Locate the cell with the specified text and output its (x, y) center coordinate. 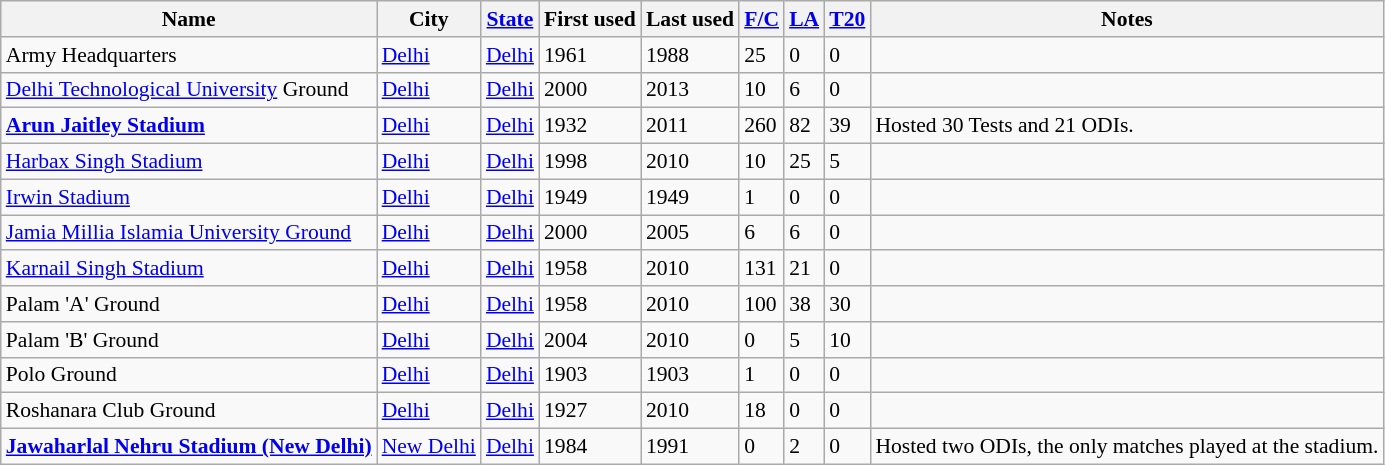
Hosted 30 Tests and 21 ODIs. (1126, 126)
1991 (690, 447)
1961 (590, 55)
Roshanara Club Ground (189, 411)
Harbax Singh Stadium (189, 162)
Polo Ground (189, 375)
Notes (1126, 19)
82 (804, 126)
State (510, 19)
LA (804, 19)
Last used (690, 19)
Jamia Millia Islamia University Ground (189, 233)
1984 (590, 447)
Hosted two ODIs, the only matches played at the stadium. (1126, 447)
2 (804, 447)
City (429, 19)
Jawaharlal Nehru Stadium (New Delhi) (189, 447)
1998 (590, 162)
2013 (690, 90)
Irwin Stadium (189, 197)
21 (804, 269)
1932 (590, 126)
1927 (590, 411)
38 (804, 304)
2011 (690, 126)
Palam 'B' Ground (189, 340)
First used (590, 19)
30 (847, 304)
T20 (847, 19)
Name (189, 19)
Army Headquarters (189, 55)
2005 (690, 233)
39 (847, 126)
Palam 'A' Ground (189, 304)
New Delhi (429, 447)
F/C (762, 19)
Delhi Technological University Ground (189, 90)
Karnail Singh Stadium (189, 269)
18 (762, 411)
1988 (690, 55)
Arun Jaitley Stadium (189, 126)
100 (762, 304)
2004 (590, 340)
131 (762, 269)
260 (762, 126)
